Determine the [x, y] coordinate at the center of the cell enclosing the given text.  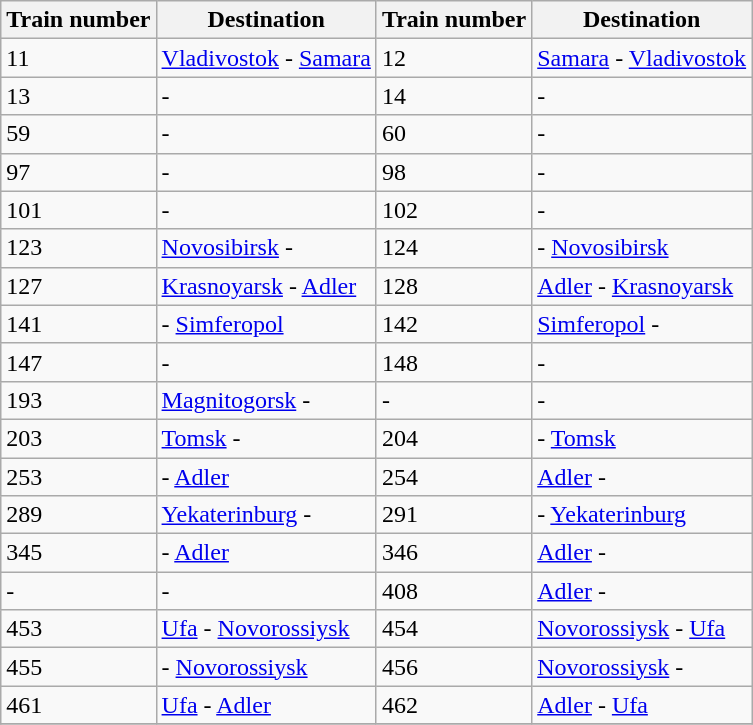
203 [78, 438]
Yekaterinburg - [266, 515]
456 [454, 667]
148 [454, 362]
461 [78, 705]
- Yekaterinburg [642, 515]
Ufa - Novorossiysk [266, 629]
102 [454, 210]
97 [78, 172]
462 [454, 705]
254 [454, 477]
204 [454, 438]
Krasnoyarsk - Adler [266, 286]
454 [454, 629]
Vladivostok - Samara [266, 58]
Novosibirsk - [266, 248]
12 [454, 58]
141 [78, 324]
124 [454, 248]
289 [78, 515]
Adler - Ufa [642, 705]
Samara - Vladivostok [642, 58]
- Simferopol [266, 324]
11 [78, 58]
101 [78, 210]
14 [454, 96]
345 [78, 553]
98 [454, 172]
Ufa - Adler [266, 705]
455 [78, 667]
147 [78, 362]
Magnitogorsk - [266, 400]
60 [454, 134]
253 [78, 477]
Novorossiysk - Ufa [642, 629]
127 [78, 286]
Adler - Krasnoyarsk [642, 286]
291 [454, 515]
59 [78, 134]
193 [78, 400]
453 [78, 629]
Novorossiysk - [642, 667]
Tomsk - [266, 438]
13 [78, 96]
408 [454, 591]
123 [78, 248]
- Tomsk [642, 438]
Simferopol - [642, 324]
346 [454, 553]
- Novorossiysk [266, 667]
- Novosibirsk [642, 248]
142 [454, 324]
128 [454, 286]
